Return [x, y] of the center of cell containing provided text 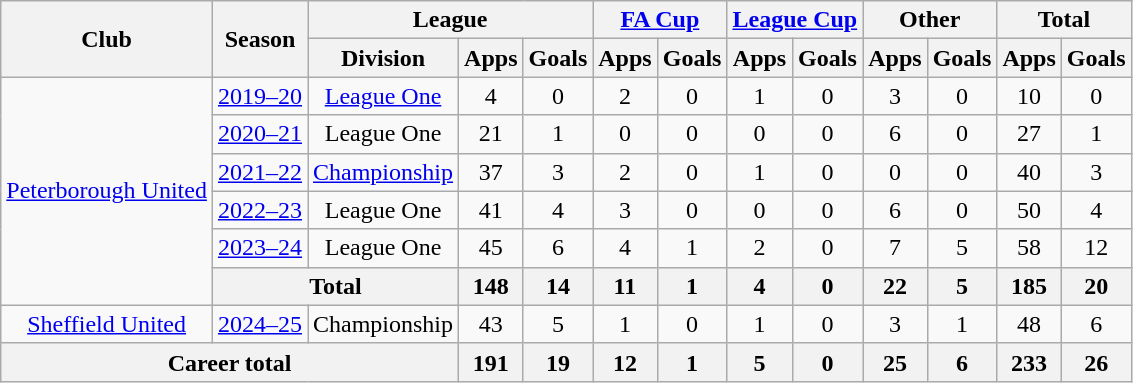
Club [107, 39]
Season [260, 39]
185 [1029, 286]
2020–21 [260, 134]
Career total [230, 362]
FA Cup [660, 20]
27 [1029, 134]
22 [895, 286]
25 [895, 362]
11 [625, 286]
7 [895, 248]
2019–20 [260, 96]
41 [491, 210]
19 [558, 362]
37 [491, 172]
21 [491, 134]
43 [491, 324]
Peterborough United [107, 191]
10 [1029, 96]
Other [930, 20]
League Cup [795, 20]
2024–25 [260, 324]
League [450, 20]
58 [1029, 248]
14 [558, 286]
233 [1029, 362]
Sheffield United [107, 324]
45 [491, 248]
40 [1029, 172]
191 [491, 362]
2021–22 [260, 172]
48 [1029, 324]
2022–23 [260, 210]
2023–24 [260, 248]
148 [491, 286]
Division [384, 58]
26 [1096, 362]
20 [1096, 286]
50 [1029, 210]
